Determine the [X, Y] coordinate at the center of the cell enclosing the given text.  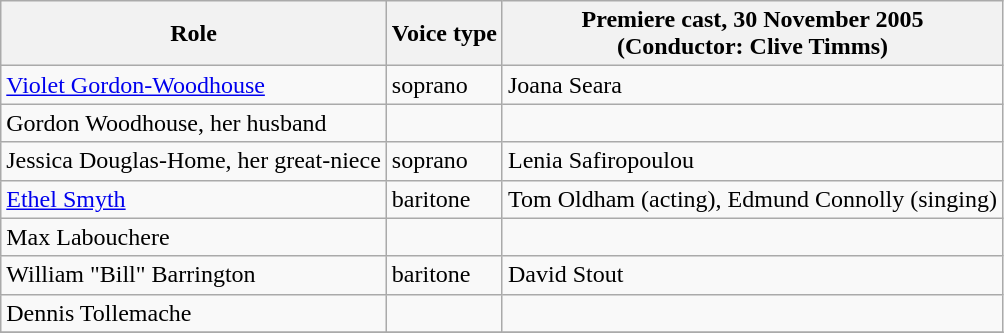
Joana Seara [752, 85]
Premiere cast, 30 November 2005(Conductor: Clive Timms) [752, 34]
Gordon Woodhouse, her husband [194, 123]
Max Labouchere [194, 237]
David Stout [752, 275]
Ethel Smyth [194, 199]
Dennis Tollemache [194, 313]
William "Bill" Barrington [194, 275]
Tom Oldham (acting), Edmund Connolly (singing) [752, 199]
Violet Gordon-Woodhouse [194, 85]
Lenia Safiropoulou [752, 161]
Role [194, 34]
Voice type [444, 34]
Jessica Douglas-Home, her great-niece [194, 161]
